Return [x, y] of the center of cell containing provided text 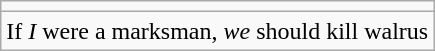
If I were a marksman, we should kill walrus [218, 31]
